Detect which cell encompasses the target text, then output its [X, Y] center coordinate. 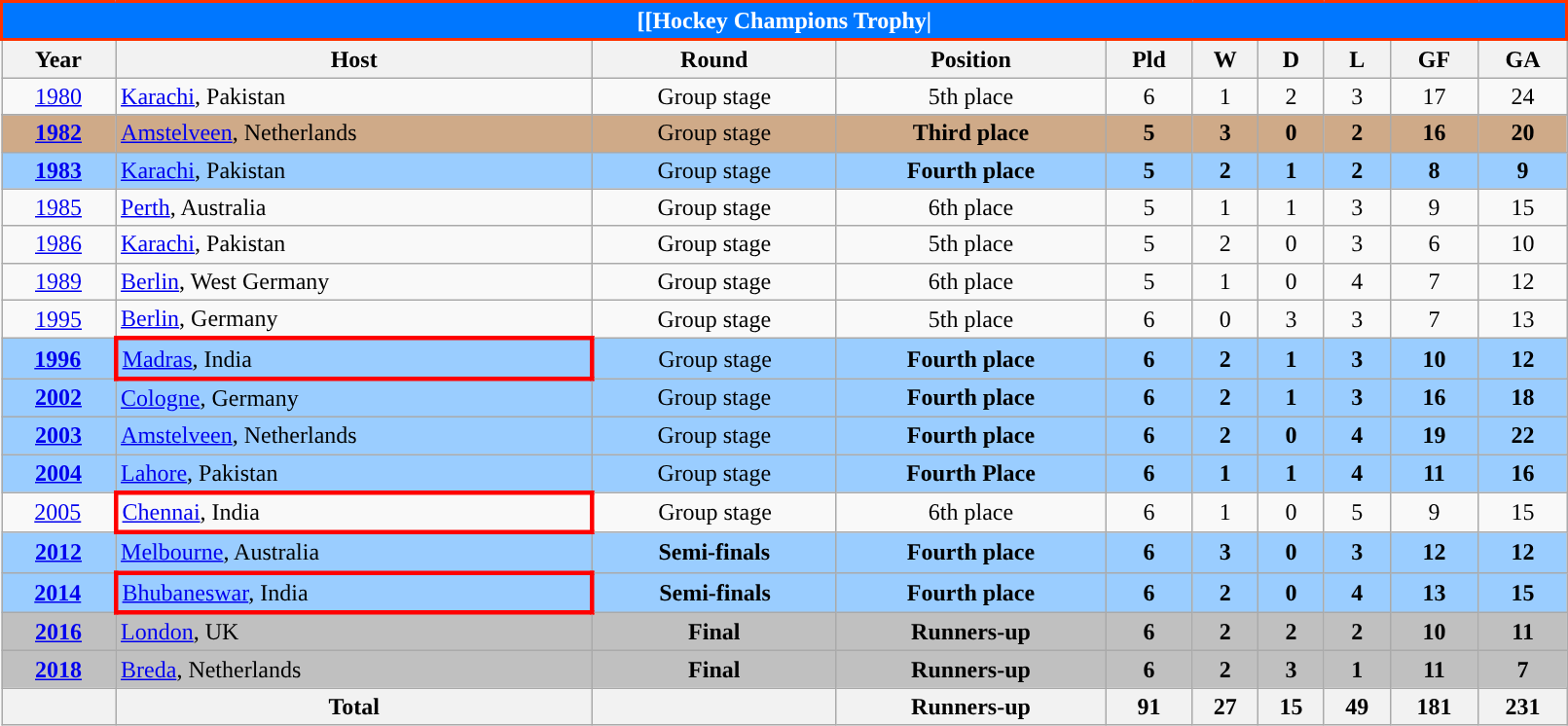
2002 [58, 398]
GA [1522, 58]
D [1292, 58]
91 [1149, 707]
L [1357, 58]
2003 [58, 435]
[[Hockey Champions Trophy| [784, 21]
19 [1435, 435]
2012 [58, 553]
Berlin, Germany [354, 319]
1989 [58, 281]
2004 [58, 473]
Position [971, 58]
27 [1225, 707]
1980 [58, 96]
W [1225, 58]
1995 [58, 319]
Madras, India [354, 358]
2005 [58, 512]
1983 [58, 170]
17 [1435, 96]
8 [1435, 170]
Fourth Place [971, 473]
Bhubaneswar, India [354, 592]
Melbourne, Australia [354, 553]
2016 [58, 632]
Chennai, India [354, 512]
1996 [58, 358]
18 [1522, 398]
231 [1522, 707]
2018 [58, 670]
49 [1357, 707]
Round [714, 58]
Total [354, 707]
GF [1435, 58]
Lahore, Pakistan [354, 473]
Cologne, Germany [354, 398]
181 [1435, 707]
22 [1522, 435]
Host [354, 58]
2014 [58, 592]
24 [1522, 96]
20 [1522, 133]
Year [58, 58]
1985 [58, 207]
1986 [58, 244]
London, UK [354, 632]
Perth, Australia [354, 207]
Third place [971, 133]
1982 [58, 133]
Pld [1149, 58]
Berlin, West Germany [354, 281]
Breda, Netherlands [354, 670]
